From the cell containing the given text, extract its center point as [x, y] coordinate. 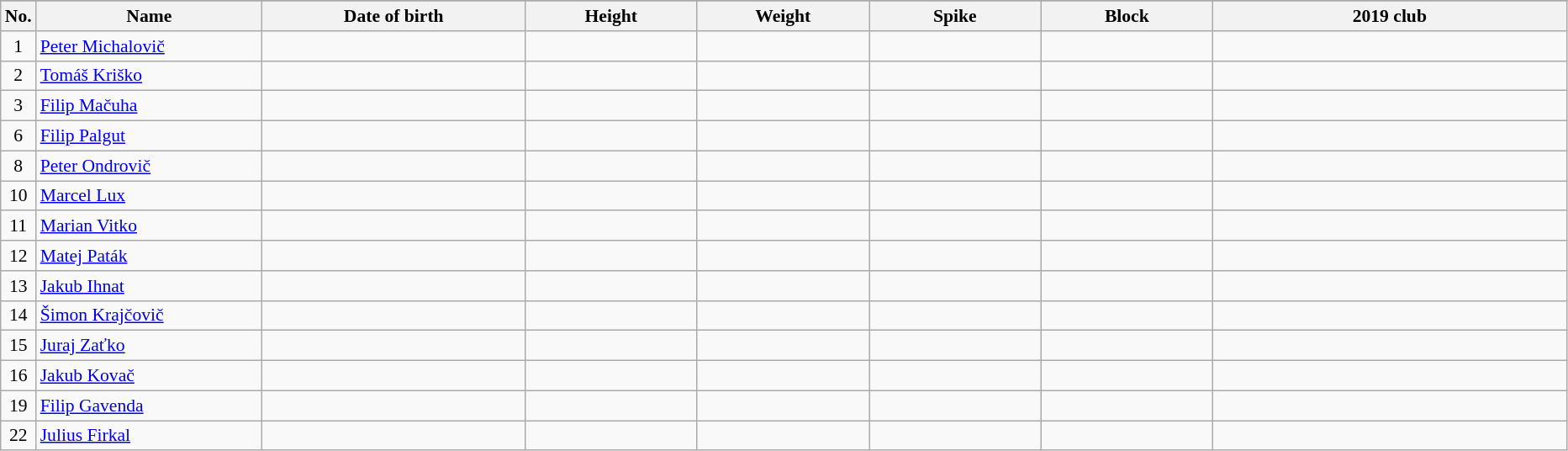
11 [18, 226]
Filip Palgut [150, 136]
2019 club [1391, 16]
Filip Gavenda [150, 406]
12 [18, 256]
Šimon Krajčovič [150, 316]
Height [610, 16]
Marcel Lux [150, 196]
Weight [784, 16]
1 [18, 46]
Peter Michalovič [150, 46]
15 [18, 346]
Block [1127, 16]
8 [18, 166]
14 [18, 316]
Marian Vitko [150, 226]
Jakub Ihnat [150, 286]
Tomáš Kriško [150, 76]
Name [150, 16]
6 [18, 136]
19 [18, 406]
22 [18, 436]
Juraj Zaťko [150, 346]
Peter Ondrovič [150, 166]
16 [18, 376]
Julius Firkal [150, 436]
10 [18, 196]
13 [18, 286]
Jakub Kovač [150, 376]
Spike [955, 16]
No. [18, 16]
Date of birth [393, 16]
2 [18, 76]
Filip Mačuha [150, 106]
Matej Paták [150, 256]
3 [18, 106]
